Identify which cell holds the provided text, then report its [x, y] central coordinate. 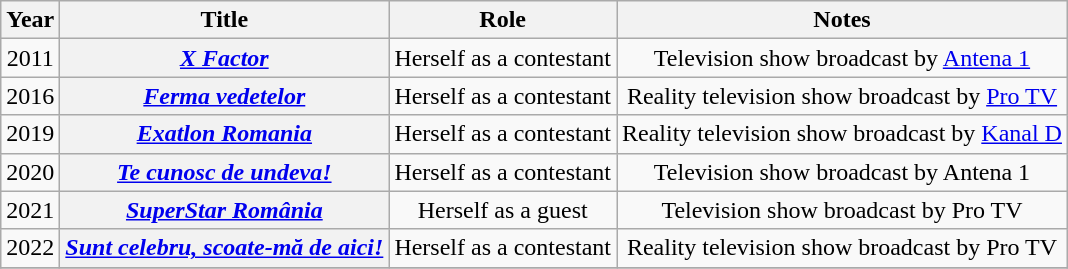
SuperStar România [224, 210]
2016 [30, 96]
Ferma vedetelor [224, 96]
Title [224, 20]
Television show broadcast by Pro TV [842, 210]
X Factor [224, 58]
Exatlon Romania [224, 134]
2020 [30, 172]
Year [30, 20]
Sunt celebru, scoate-mă de aici! [224, 248]
2022 [30, 248]
2019 [30, 134]
Herself as a guest [503, 210]
2021 [30, 210]
Notes [842, 20]
Role [503, 20]
2011 [30, 58]
Te cunosc de undeva! [224, 172]
Reality television show broadcast by Kanal D [842, 134]
